Identify which cell holds the provided text, then report its [x, y] central coordinate. 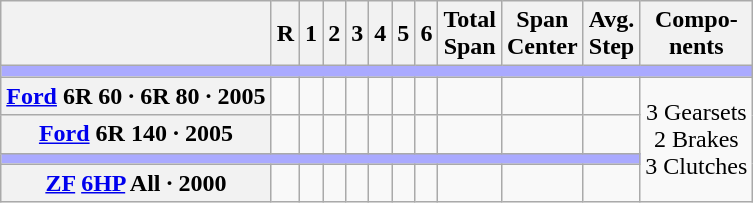
SpanCenter [542, 34]
Compo-nents [696, 34]
Avg.Step [612, 34]
2 [334, 34]
Ford 6R 140 · 2005 [136, 134]
4 [380, 34]
ZF 6HP All · 2000 [136, 183]
3 [358, 34]
Ford 6R 60 · 6R 80 · 2005 [136, 96]
1 [312, 34]
TotalSpan [470, 34]
6 [426, 34]
R [285, 34]
3 Gearsets2 Brakes3 Clutches [696, 140]
5 [404, 34]
